From the cell containing the given text, extract its center point as [X, Y] coordinate. 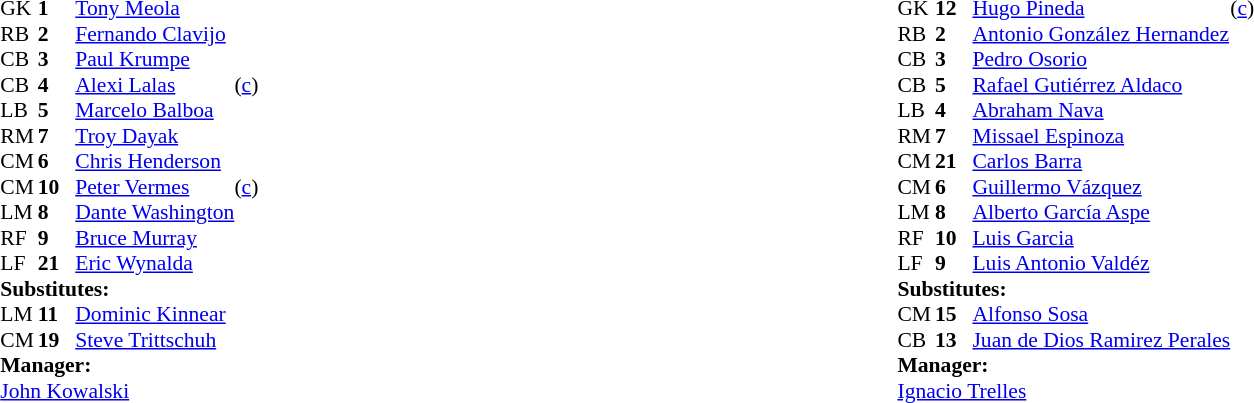
Carlos Barra [1101, 161]
Antonio González Hernandez [1101, 34]
Bruce Murray [154, 238]
Guillermo Vázquez [1101, 187]
Steve Trittschuh [154, 340]
19 [57, 340]
Troy Dayak [154, 136]
Pedro Osorio [1101, 59]
Marcelo Balboa [154, 111]
13 [954, 340]
Luis Antonio Valdéz [1101, 263]
Peter Vermes [154, 187]
Abraham Nava [1101, 111]
Alexi Lalas [154, 85]
Chris Henderson [154, 161]
Alfonso Sosa [1101, 315]
Alberto García Aspe [1101, 213]
Eric Wynalda [154, 263]
Paul Krumpe [154, 59]
Rafael Gutiérrez Aldaco [1101, 85]
Dante Washington [154, 213]
15 [954, 315]
Luis Garcia [1101, 238]
11 [57, 315]
Fernando Clavijo [154, 34]
Dominic Kinnear [154, 315]
Juan de Dios Ramirez Perales [1101, 340]
Missael Espinoza [1101, 136]
